Output the (x, y) coordinate of the center of the cell containing the given text.  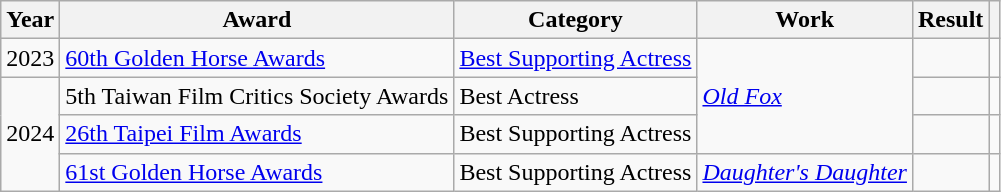
Work (805, 20)
2023 (30, 58)
Result (950, 20)
Best Actress (576, 96)
60th Golden Horse Awards (257, 58)
Award (257, 20)
Year (30, 20)
5th Taiwan Film Critics Society Awards (257, 96)
Daughter's Daughter (805, 172)
26th Taipei Film Awards (257, 134)
Old Fox (805, 96)
2024 (30, 134)
Category (576, 20)
61st Golden Horse Awards (257, 172)
